Detect which cell encompasses the target text, then output its (x, y) center coordinate. 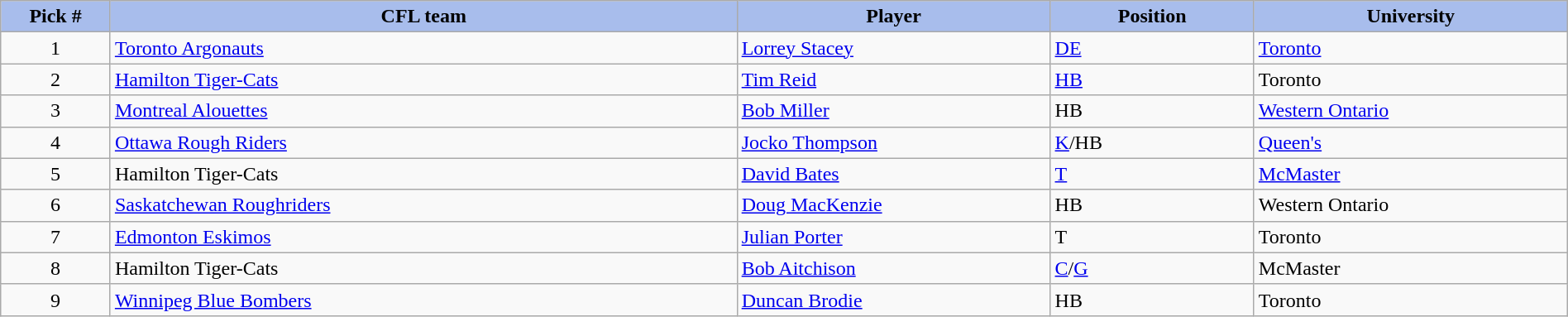
Bob Miller (893, 111)
5 (56, 174)
7 (56, 237)
Player (893, 17)
Ottawa Rough Riders (423, 142)
9 (56, 300)
Winnipeg Blue Bombers (423, 300)
2 (56, 79)
Bob Aitchison (893, 268)
K/HB (1152, 142)
Pick # (56, 17)
1 (56, 48)
Montreal Alouettes (423, 111)
Jocko Thompson (893, 142)
David Bates (893, 174)
8 (56, 268)
6 (56, 205)
Edmonton Eskimos (423, 237)
3 (56, 111)
Toronto Argonauts (423, 48)
Tim Reid (893, 79)
CFL team (423, 17)
Duncan Brodie (893, 300)
Doug MacKenzie (893, 205)
DE (1152, 48)
Saskatchewan Roughriders (423, 205)
4 (56, 142)
C/G (1152, 268)
Queen's (1411, 142)
Julian Porter (893, 237)
Position (1152, 17)
University (1411, 17)
Lorrey Stacey (893, 48)
